Identify which cell holds the provided text, then report its [x, y] central coordinate. 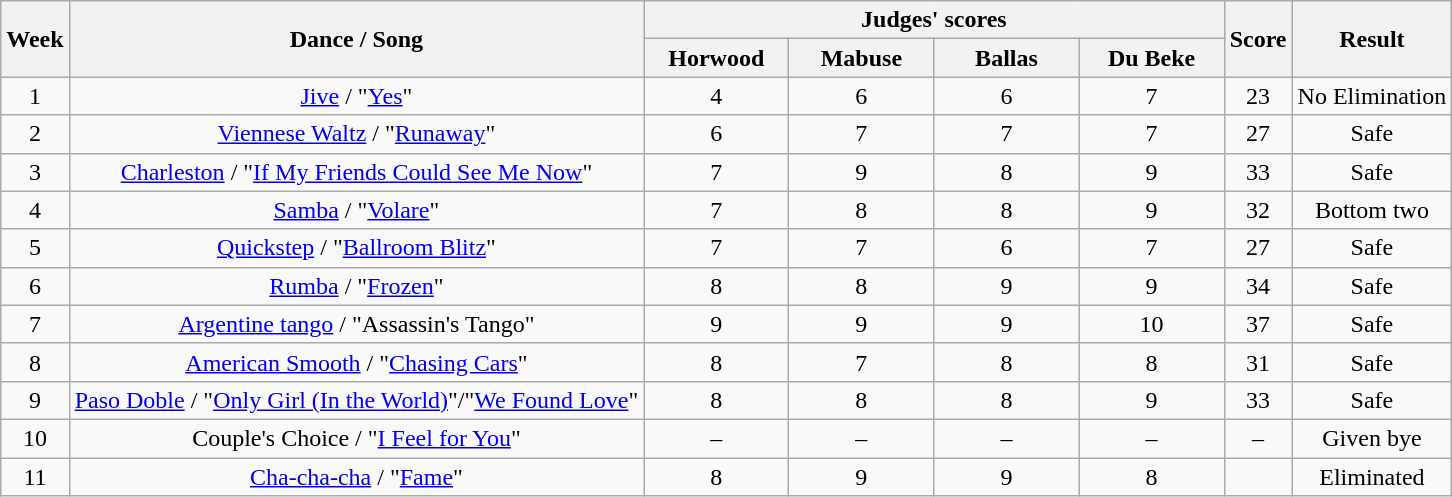
Horwood [716, 58]
Samba / "Volare" [356, 210]
Result [1372, 39]
Eliminated [1372, 477]
11 [35, 477]
Jive / "Yes" [356, 96]
37 [1258, 324]
Cha-cha-cha / "Fame" [356, 477]
5 [35, 248]
2 [35, 134]
34 [1258, 286]
No Elimination [1372, 96]
Score [1258, 39]
Rumba / "Frozen" [356, 286]
Week [35, 39]
Couple's Choice / "I Feel for You" [356, 438]
American Smooth / "Chasing Cars" [356, 362]
Charleston / "If My Friends Could See Me Now" [356, 172]
Dance / Song [356, 39]
Du Beke [1152, 58]
Given bye [1372, 438]
Quickstep / "Ballroom Blitz" [356, 248]
3 [35, 172]
31 [1258, 362]
Ballas [1006, 58]
Bottom two [1372, 210]
Argentine tango / "Assassin's Tango" [356, 324]
32 [1258, 210]
Paso Doble / "Only Girl (In the World)"/"We Found Love" [356, 400]
1 [35, 96]
Judges' scores [934, 20]
23 [1258, 96]
Viennese Waltz / "Runaway" [356, 134]
Mabuse [862, 58]
